Return [X, Y] of the center of cell containing provided text 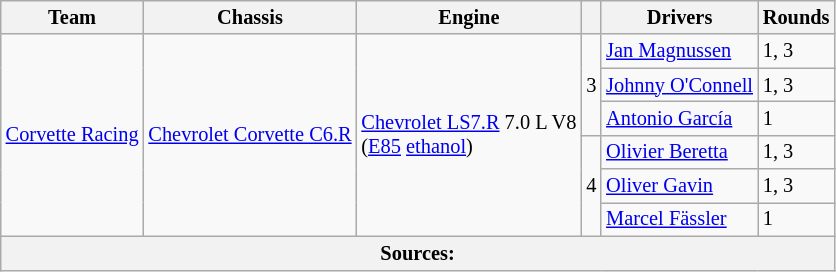
Antonio García [680, 118]
Chevrolet Corvette C6.R [250, 135]
Chevrolet LS7.R 7.0 L V8(E85 ethanol) [468, 135]
Olivier Beretta [680, 152]
Drivers [680, 17]
4 [591, 186]
Chassis [250, 17]
Marcel Fässler [680, 219]
Sources: [418, 253]
Team [72, 17]
Oliver Gavin [680, 186]
3 [591, 84]
Engine [468, 17]
Rounds [796, 17]
Jan Magnussen [680, 51]
Johnny O'Connell [680, 85]
Corvette Racing [72, 135]
